Provide the [X, Y] coordinate of the cell's center where the given text is located.  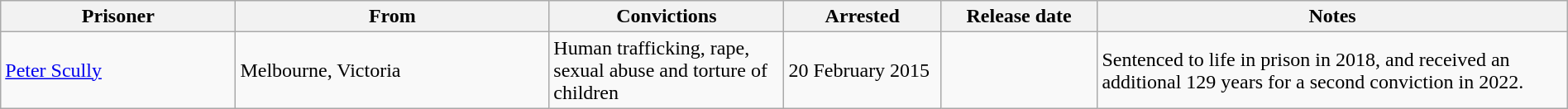
Melbourne, Victoria [392, 70]
Notes [1332, 17]
Arrested [862, 17]
20 February 2015 [862, 70]
Peter Scully [118, 70]
Human trafficking, rape, sexual abuse and torture of children [667, 70]
From [392, 17]
Convictions [667, 17]
Sentenced to life in prison in 2018, and received an additional 129 years for a second conviction in 2022. [1332, 70]
Release date [1019, 17]
Prisoner [118, 17]
